Return the (X, Y) coordinate for the center point of the cell that contains the specified text.  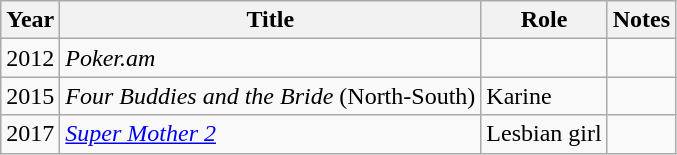
Notes (641, 20)
Role (544, 20)
Lesbian girl (544, 134)
Karine (544, 96)
Title (270, 20)
Four Buddies and the Bride (North-South) (270, 96)
2015 (30, 96)
2017 (30, 134)
Super Mother 2 (270, 134)
Poker.am (270, 58)
Year (30, 20)
2012 (30, 58)
